Capture the cell that displays the provided text and extract its [x, y] central coordinate. 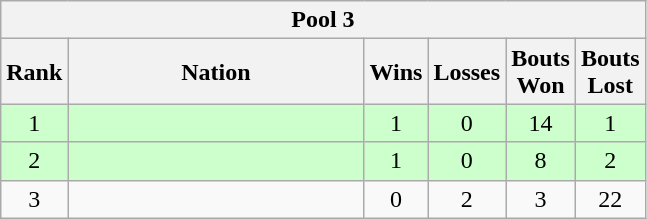
14 [541, 123]
Losses [467, 72]
Bouts Lost [610, 72]
Pool 3 [323, 20]
Wins [396, 72]
Nation [216, 72]
22 [610, 199]
8 [541, 161]
Bouts Won [541, 72]
Rank [34, 72]
